Identify which cell holds the provided text, then report its [X, Y] central coordinate. 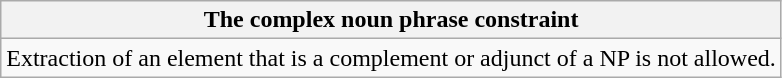
Extraction of an element that is a complement or adjunct of a NP is not allowed. [392, 58]
The complex noun phrase constraint [392, 20]
